Extract the (X, Y) coordinate from the center of the cell holding the provided text.  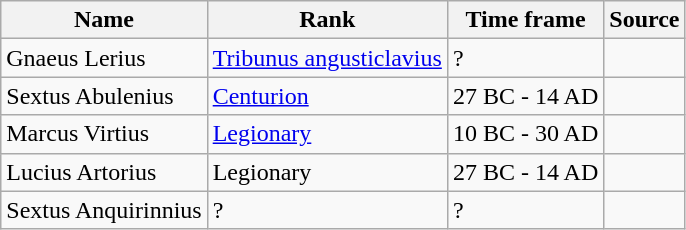
10 BC - 30 AD (525, 134)
Lucius Artorius (104, 172)
Sextus Anquirinnius (104, 210)
Source (644, 20)
Rank (327, 20)
Gnaeus Lerius (104, 58)
Marcus Virtius (104, 134)
Name (104, 20)
Time frame (525, 20)
Centurion (327, 96)
Tribunus angusticlavius (327, 58)
Sextus Abulenius (104, 96)
